Find where the given text appears and provide that cell's center as [x, y] coordinate. 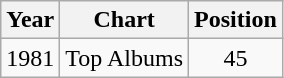
1981 [30, 58]
Position [236, 20]
Chart [124, 20]
Top Albums [124, 58]
Year [30, 20]
45 [236, 58]
